Scan for the cell matching the given text and deliver its (X, Y) coordinate at center. 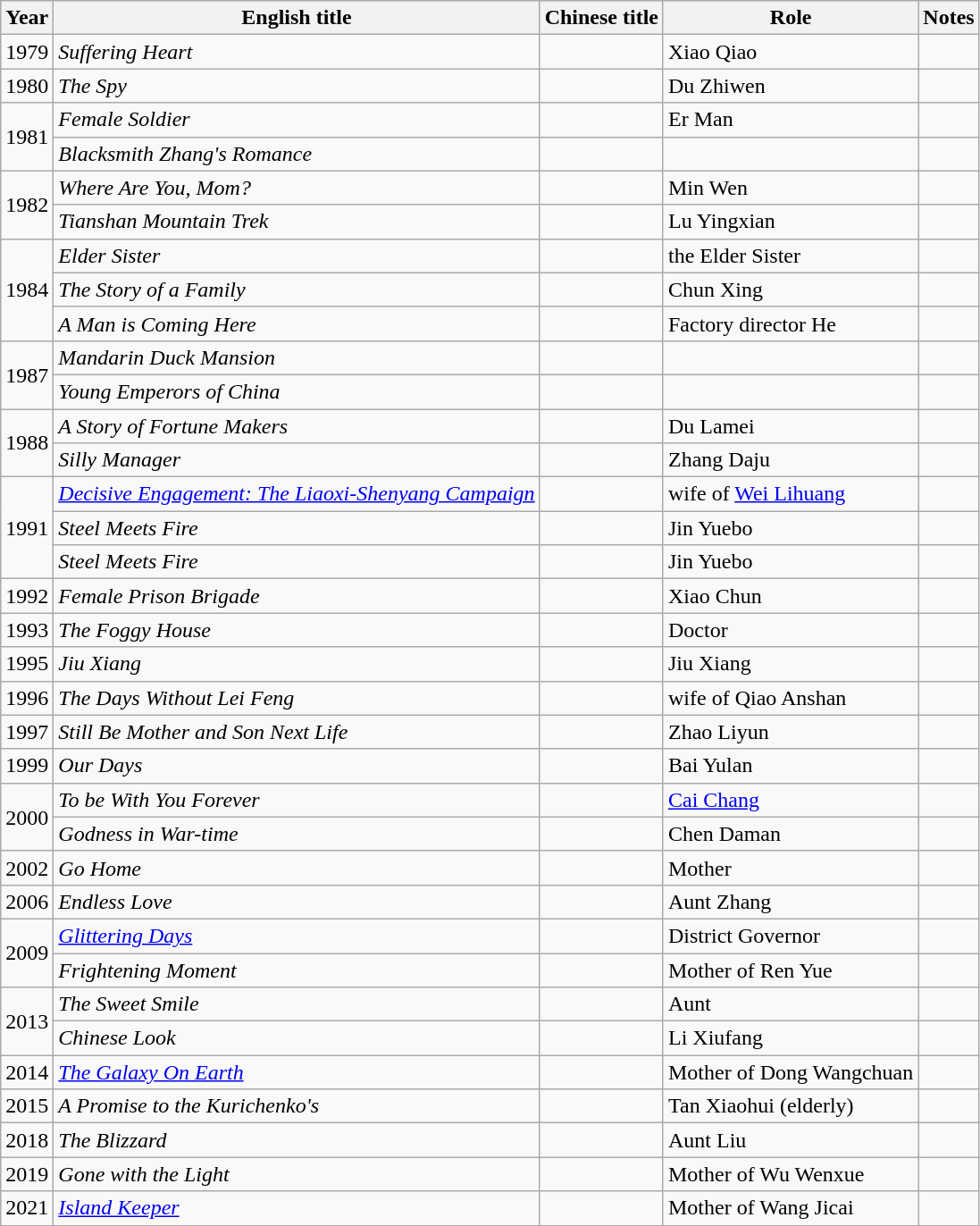
English title (297, 18)
Mandarin Duck Mansion (297, 357)
Mother of Ren Yue (790, 970)
Du Lamei (790, 426)
Min Wen (790, 188)
The Spy (297, 86)
Tan Xiaohui (elderly) (790, 1106)
1996 (27, 698)
2006 (27, 902)
Decisive Engagement: The Liaoxi-Shenyang Campaign (297, 494)
2002 (27, 868)
A Promise to the Kurichenko's (297, 1106)
Year (27, 18)
1992 (27, 596)
1991 (27, 528)
Xiao Chun (790, 596)
Er Man (790, 120)
Young Emperors of China (297, 391)
To be With You Forever (297, 800)
Zhang Daju (790, 460)
Du Zhiwen (790, 86)
Role (790, 18)
Aunt Zhang (790, 902)
Godness in War-time (297, 834)
The Days Without Lei Feng (297, 698)
wife of Qiao Anshan (790, 698)
Mother of Wu Wenxue (790, 1174)
Gone with the Light (297, 1174)
Frightening Moment (297, 970)
Chinese title (601, 18)
Where Are You, Mom? (297, 188)
Zhao Liyun (790, 732)
The Sweet Smile (297, 1004)
District Governor (790, 936)
Aunt (790, 1004)
wife of Wei Lihuang (790, 494)
The Blizzard (297, 1140)
1979 (27, 52)
Chinese Look (297, 1038)
Tianshan Mountain Trek (297, 222)
Cai Chang (790, 800)
Blacksmith Zhang's Romance (297, 154)
The Story of a Family (297, 290)
1980 (27, 86)
2014 (27, 1072)
2018 (27, 1140)
Female Soldier (297, 120)
The Galaxy On Earth (297, 1072)
2019 (27, 1174)
1988 (27, 443)
A Man is Coming Here (297, 323)
1982 (27, 205)
Bai Yulan (790, 766)
1997 (27, 732)
Our Days (297, 766)
Chen Daman (790, 834)
Mother of Dong Wangchuan (790, 1072)
1981 (27, 137)
Endless Love (297, 902)
Elder Sister (297, 256)
Glittering Days (297, 936)
Doctor (790, 630)
2021 (27, 1208)
Notes (949, 18)
Mother (790, 868)
the Elder Sister (790, 256)
Xiao Qiao (790, 52)
2015 (27, 1106)
Aunt Liu (790, 1140)
Chun Xing (790, 290)
Still Be Mother and Son Next Life (297, 732)
2009 (27, 953)
A Story of Fortune Makers (297, 426)
2013 (27, 1021)
Lu Yingxian (790, 222)
1987 (27, 374)
Suffering Heart (297, 52)
1995 (27, 664)
Mother of Wang Jicai (790, 1208)
Go Home (297, 868)
1984 (27, 290)
Factory director He (790, 323)
1999 (27, 766)
Li Xiufang (790, 1038)
1993 (27, 630)
The Foggy House (297, 630)
2000 (27, 817)
Island Keeper (297, 1208)
Female Prison Brigade (297, 596)
Silly Manager (297, 460)
